From the cell containing the given text, extract its center point as (X, Y) coordinate. 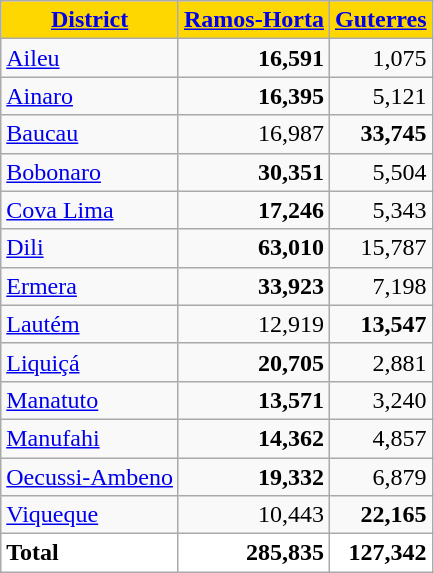
Dili (90, 248)
Viqueque (90, 515)
Liquiçá (90, 362)
20,705 (254, 362)
Ainaro (90, 96)
17,246 (254, 210)
30,351 (254, 172)
33,923 (254, 286)
Lautém (90, 324)
285,835 (254, 553)
14,362 (254, 438)
10,443 (254, 515)
Cova Lima (90, 210)
13,547 (380, 324)
5,504 (380, 172)
16,987 (254, 134)
Manatuto (90, 400)
4,857 (380, 438)
Ramos-Horta (254, 20)
33,745 (380, 134)
Guterres (380, 20)
22,165 (380, 515)
1,075 (380, 58)
16,395 (254, 96)
5,343 (380, 210)
7,198 (380, 286)
2,881 (380, 362)
Bobonaro (90, 172)
Manufahi (90, 438)
127,342 (380, 553)
15,787 (380, 248)
19,332 (254, 477)
Aileu (90, 58)
6,879 (380, 477)
Baucau (90, 134)
16,591 (254, 58)
5,121 (380, 96)
12,919 (254, 324)
3,240 (380, 400)
District (90, 20)
13,571 (254, 400)
63,010 (254, 248)
Ermera (90, 286)
Oecussi-Ambeno (90, 477)
Total (90, 553)
